Search for the cell housing the specified text and yield its [x, y] center coordinate. 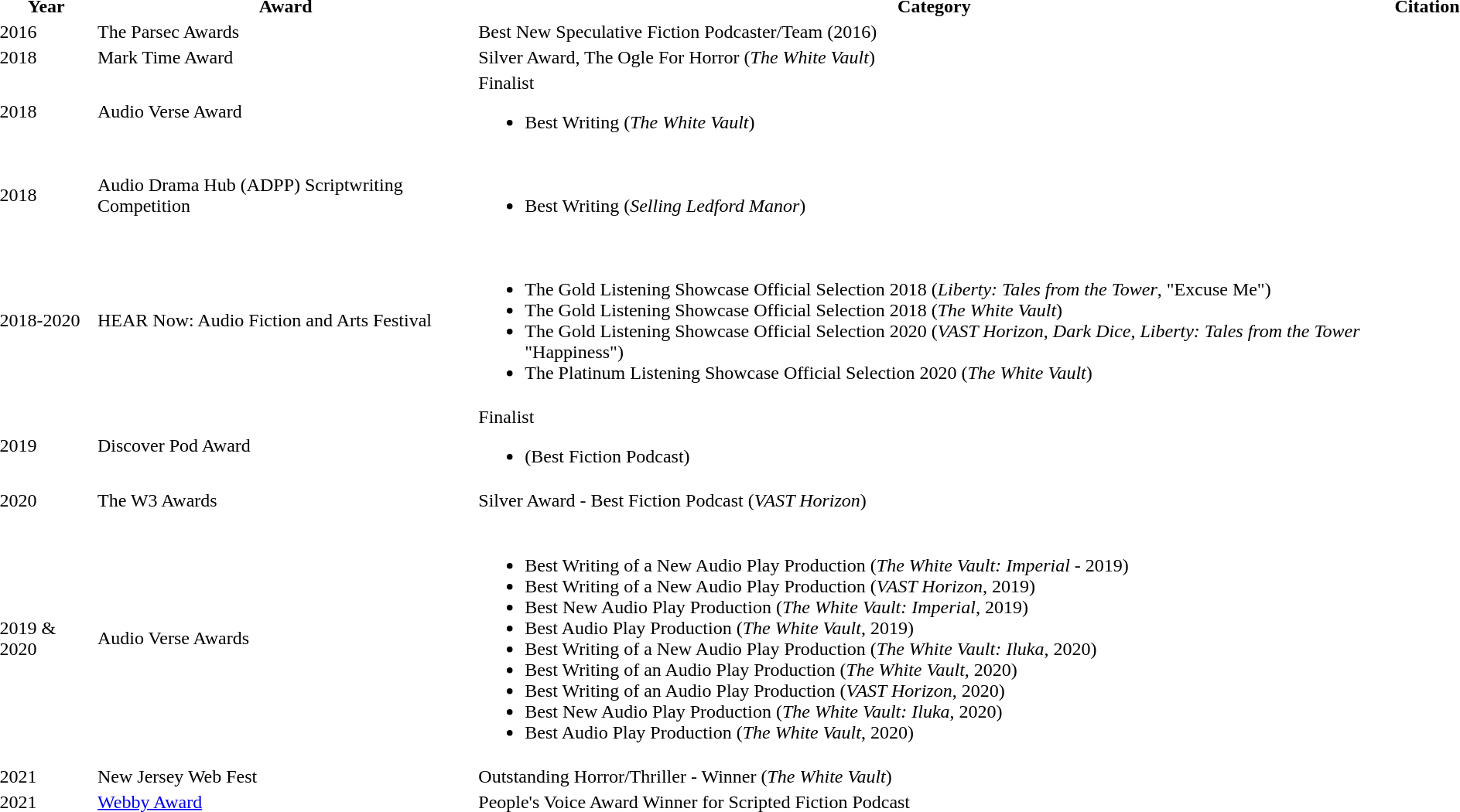
Mark Time Award [286, 57]
The W3 Awards [286, 500]
Outstanding Horror/Thriller - Winner (The White Vault) [935, 776]
Audio Verse Award [286, 111]
Silver Award - Best Fiction Podcast (VAST Horizon) [935, 500]
New Jersey Web Fest [286, 776]
Discover Pod Award [286, 445]
Finalist(Best Fiction Podcast) [935, 445]
FinalistBest Writing (The White Vault) [935, 111]
Audio Drama Hub (ADPP) Scriptwriting Competition [286, 195]
Best Writing (Selling Ledford Manor) [935, 195]
Silver Award, The Ogle For Horror (The White Vault) [935, 57]
Audio Verse Awards [286, 639]
The Parsec Awards [286, 32]
HEAR Now: Audio Fiction and Arts Festival [286, 320]
Best New Speculative Fiction Podcaster/Team (2016) [935, 32]
